Extract the (x, y) coordinate from the center of the cell holding the provided text.  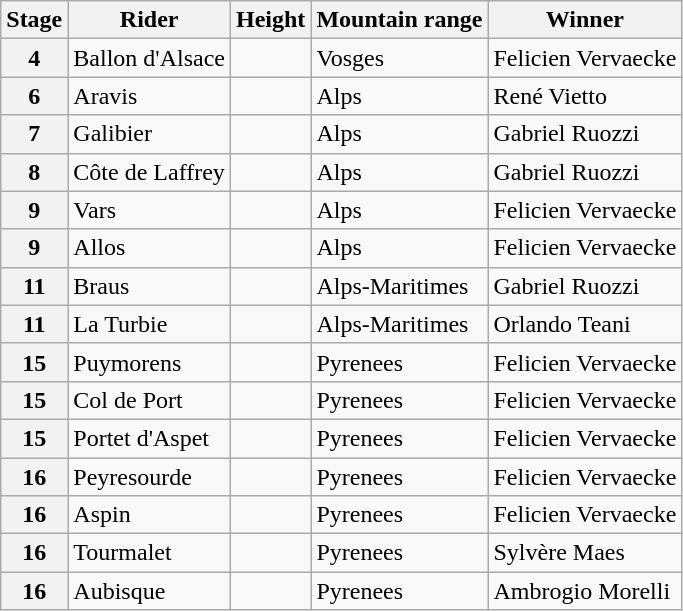
Rider (150, 20)
Height (270, 20)
René Vietto (585, 96)
Puymorens (150, 362)
Sylvère Maes (585, 553)
Tourmalet (150, 553)
Mountain range (400, 20)
Portet d'Aspet (150, 438)
Stage (34, 20)
Col de Port (150, 400)
Peyresourde (150, 477)
7 (34, 134)
Aspin (150, 515)
Ballon d'Alsace (150, 58)
8 (34, 172)
6 (34, 96)
4 (34, 58)
Vars (150, 210)
Ambrogio Morelli (585, 591)
Winner (585, 20)
Allos (150, 248)
Braus (150, 286)
Galibier (150, 134)
Aubisque (150, 591)
Orlando Teani (585, 324)
Vosges (400, 58)
Côte de Laffrey (150, 172)
Aravis (150, 96)
La Turbie (150, 324)
